Return (x, y) of the center of cell containing provided text 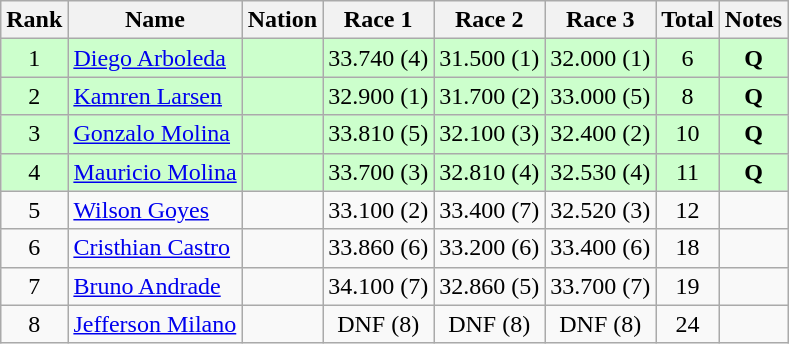
32.520 (3) (600, 210)
Name (155, 20)
Bruno Andrade (155, 286)
Diego Arboleda (155, 58)
4 (34, 172)
Rank (34, 20)
Jefferson Milano (155, 324)
33.700 (7) (600, 286)
34.100 (7) (378, 286)
10 (688, 134)
Race 2 (490, 20)
33.700 (3) (378, 172)
2 (34, 96)
Nation (282, 20)
33.200 (6) (490, 248)
33.000 (5) (600, 96)
33.810 (5) (378, 134)
19 (688, 286)
Mauricio Molina (155, 172)
32.900 (1) (378, 96)
31.500 (1) (490, 58)
32.860 (5) (490, 286)
24 (688, 324)
Cristhian Castro (155, 248)
Total (688, 20)
Kamren Larsen (155, 96)
32.100 (3) (490, 134)
18 (688, 248)
33.860 (6) (378, 248)
33.100 (2) (378, 210)
Race 3 (600, 20)
33.740 (4) (378, 58)
11 (688, 172)
7 (34, 286)
33.400 (7) (490, 210)
32.000 (1) (600, 58)
33.400 (6) (600, 248)
Wilson Goyes (155, 210)
1 (34, 58)
32.530 (4) (600, 172)
Gonzalo Molina (155, 134)
Notes (753, 20)
3 (34, 134)
Race 1 (378, 20)
5 (34, 210)
32.400 (2) (600, 134)
31.700 (2) (490, 96)
32.810 (4) (490, 172)
12 (688, 210)
